Find where the given text appears and provide that cell's center as [X, Y] coordinate. 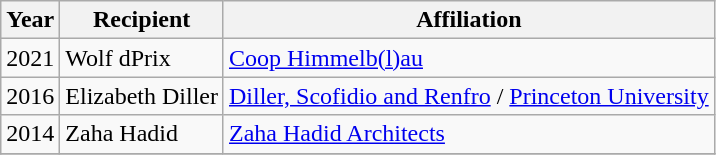
Recipient [142, 20]
Zaha Hadid [142, 134]
Year [30, 20]
Coop Himmelb(l)au [468, 58]
2016 [30, 96]
Affiliation [468, 20]
2014 [30, 134]
Wolf dPrix [142, 58]
Diller, Scofidio and Renfro / Princeton University [468, 96]
Elizabeth Diller [142, 96]
2021 [30, 58]
Zaha Hadid Architects [468, 134]
